Pinpoint the cell where the given text exists, returning its [x, y] midpoint coordinate. 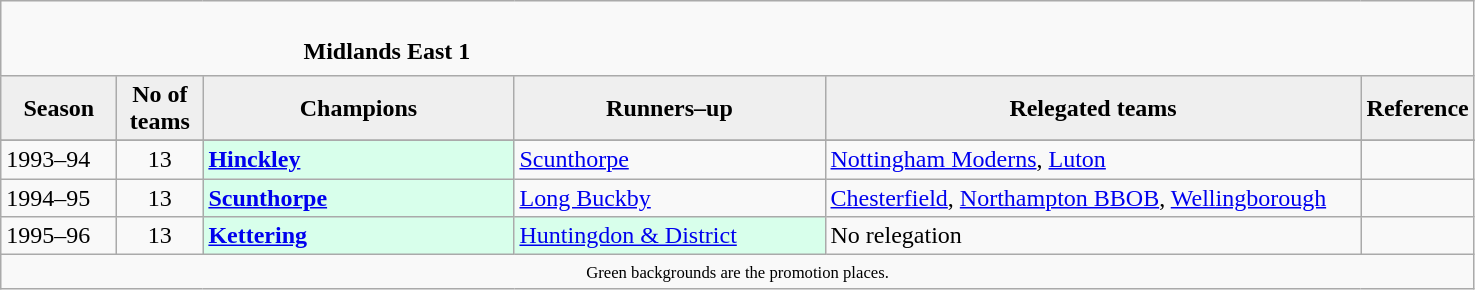
Chesterfield, Northampton BBOB, Wellingborough [1093, 197]
No of teams [160, 108]
Relegated teams [1093, 108]
Huntingdon & District [670, 236]
1995–96 [59, 236]
Reference [1418, 108]
Long Buckby [670, 197]
Hinckley [358, 159]
No relegation [1093, 236]
Nottingham Moderns, Luton [1093, 159]
1993–94 [59, 159]
Runners–up [670, 108]
Green backgrounds are the promotion places. [738, 272]
1994–95 [59, 197]
Season [59, 108]
Kettering [358, 236]
Champions [358, 108]
